Find where the given text appears and provide that cell's center as (X, Y) coordinate. 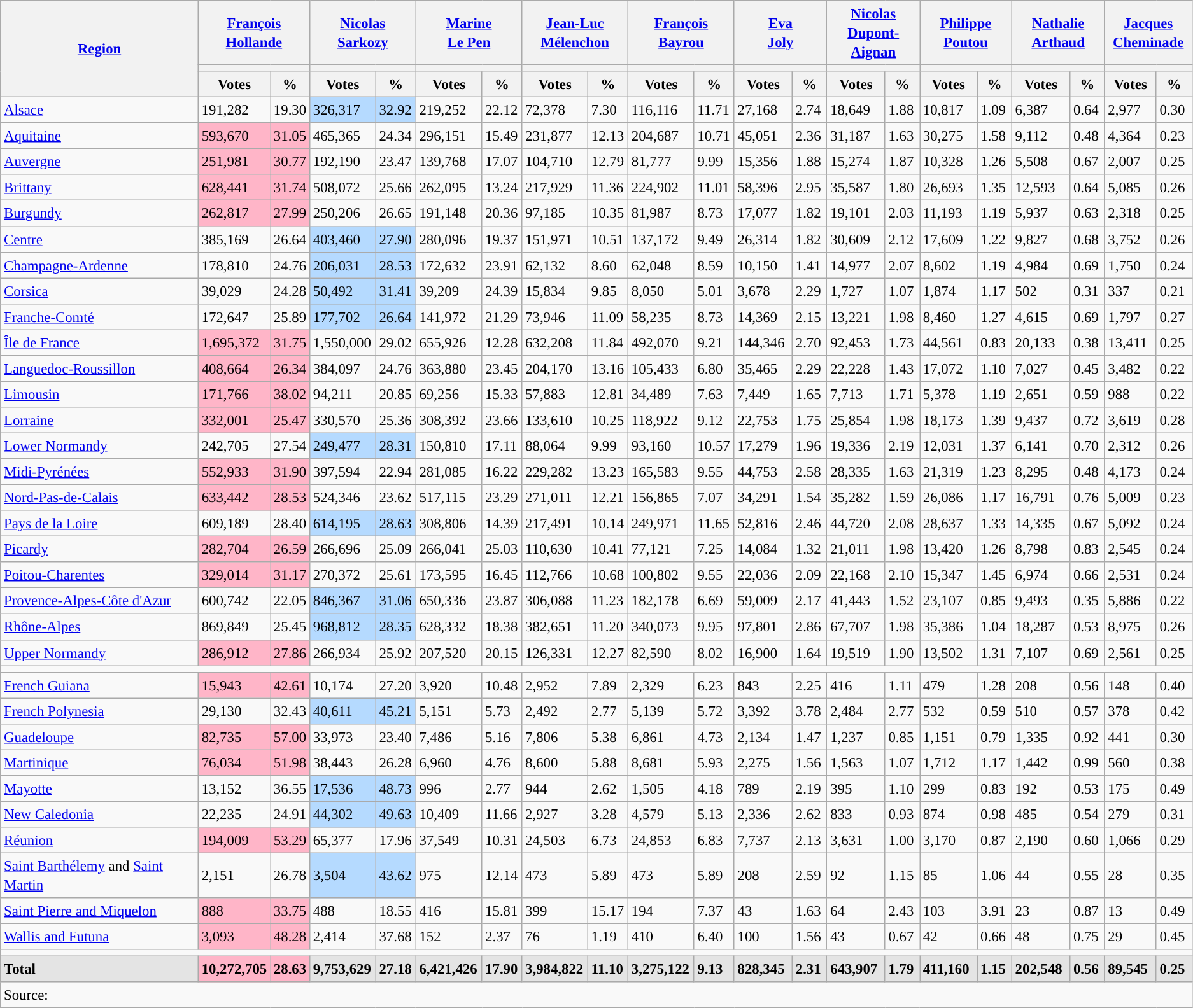
15,274 (856, 162)
49.63 (396, 815)
207,520 (449, 653)
35,587 (856, 187)
2.36 (809, 136)
65,377 (342, 840)
7,806 (555, 737)
485 (1040, 815)
12,593 (1040, 187)
2.74 (809, 111)
34,291 (763, 498)
42.61 (290, 685)
3,920 (449, 685)
Mayotte (99, 789)
25.89 (290, 317)
Saint Pierre and Miquelon (99, 911)
944 (555, 789)
5,085 (1131, 187)
23.91 (502, 265)
26,086 (949, 498)
502 (1040, 291)
10.57 (714, 445)
441 (1131, 737)
26.59 (290, 550)
93,160 (661, 445)
156,865 (661, 498)
48.28 (290, 937)
103 (949, 911)
29,130 (234, 711)
614,195 (342, 523)
2,151 (234, 876)
0.42 (1174, 711)
1,727 (856, 291)
968,812 (342, 627)
62,048 (661, 265)
32.43 (290, 711)
1.11 (902, 685)
3,170 (949, 840)
3,752 (1131, 239)
29.02 (396, 342)
22,753 (763, 420)
44,753 (763, 472)
11.09 (607, 317)
139,768 (449, 162)
1.80 (902, 187)
192,190 (342, 162)
1,874 (949, 291)
2.15 (809, 317)
9.21 (714, 342)
43.62 (396, 876)
206,031 (342, 265)
10.48 (502, 685)
44 (1040, 876)
31.90 (290, 472)
7.37 (714, 911)
39,209 (449, 291)
632,208 (555, 342)
73,946 (555, 317)
308,392 (449, 420)
39,029 (234, 291)
24.34 (396, 136)
219,252 (449, 111)
266,041 (449, 550)
337 (1131, 291)
NicolasDupont-Aignan (873, 33)
6,861 (661, 737)
270,372 (342, 575)
52,816 (763, 523)
Alsace (99, 111)
600,742 (234, 601)
12.21 (607, 498)
242,705 (234, 445)
30.77 (290, 162)
62,132 (555, 265)
Centre (99, 239)
10.31 (502, 840)
271,011 (555, 498)
2.70 (809, 342)
25.92 (396, 653)
94,211 (342, 395)
1,237 (856, 737)
650,336 (449, 601)
14,369 (763, 317)
6,960 (449, 762)
1,442 (1040, 762)
1.45 (994, 575)
843 (763, 685)
7.25 (714, 550)
10,272,705 (234, 970)
Region (99, 49)
20.15 (502, 653)
23 (1040, 911)
833 (856, 815)
828,345 (763, 970)
280,096 (449, 239)
10.25 (607, 420)
5,886 (1131, 601)
64 (856, 911)
633,442 (234, 498)
996 (449, 789)
1.52 (902, 601)
4,579 (661, 815)
281,085 (449, 472)
2.59 (809, 876)
45,051 (763, 136)
7.07 (714, 498)
36.55 (290, 789)
2,531 (1131, 575)
30,275 (949, 136)
31.74 (290, 187)
19.30 (290, 111)
15,356 (763, 162)
11.84 (607, 342)
105,433 (661, 369)
988 (1131, 395)
178,810 (234, 265)
EvaJoly (780, 33)
22.05 (290, 601)
846,367 (342, 601)
57,883 (555, 395)
13.24 (502, 187)
15.17 (607, 911)
0.28 (1174, 420)
151,971 (555, 239)
552,933 (234, 472)
1.59 (902, 498)
2.13 (809, 840)
524,346 (342, 498)
28,335 (856, 472)
250,206 (342, 214)
1.09 (994, 111)
133,610 (555, 420)
12.27 (607, 653)
14,084 (763, 550)
New Caledonia (99, 815)
411,160 (949, 970)
21,319 (949, 472)
10,409 (449, 815)
0.29 (1174, 840)
13,502 (949, 653)
3,984,822 (555, 970)
22,228 (856, 369)
18.38 (502, 627)
12.28 (502, 342)
217,929 (555, 187)
340,073 (661, 627)
23.66 (502, 420)
9,753,629 (342, 970)
10,817 (949, 111)
15,943 (234, 685)
14.39 (502, 523)
25.66 (396, 187)
57.00 (290, 737)
81,987 (661, 214)
2,336 (763, 815)
21,011 (856, 550)
2.31 (809, 970)
0.60 (1087, 840)
175 (1131, 789)
8,295 (1040, 472)
4,984 (1040, 265)
Rhône-Alpes (99, 627)
1.75 (809, 420)
2,484 (856, 711)
10.51 (607, 239)
40,611 (342, 711)
Wallis and Futuna (99, 937)
27.90 (396, 239)
3,619 (1131, 420)
14,977 (856, 265)
Auvergne (99, 162)
0.70 (1087, 445)
112,766 (555, 575)
5,151 (449, 711)
126,331 (555, 653)
10.35 (607, 214)
2,651 (1040, 395)
104,710 (555, 162)
17.11 (502, 445)
4,173 (1131, 472)
1.37 (994, 445)
French Guiana (99, 685)
1.23 (994, 472)
266,696 (342, 550)
2,977 (1131, 111)
2.17 (809, 601)
Saint Barthélemy and Saint Martin (99, 876)
1,563 (856, 762)
9,437 (1040, 420)
2.07 (902, 265)
262,095 (449, 187)
643,907 (856, 970)
306,088 (555, 601)
92 (856, 876)
0.75 (1087, 937)
0.79 (994, 737)
97,801 (763, 627)
37.68 (396, 937)
12.14 (502, 876)
24,853 (661, 840)
18,287 (1040, 627)
13.16 (607, 369)
144,346 (763, 342)
Provence-Alpes-Côte d'Azur (99, 601)
30,609 (856, 239)
8,602 (949, 265)
2,190 (1040, 840)
10.14 (607, 523)
329,014 (234, 575)
217,491 (555, 523)
25.03 (502, 550)
378 (1131, 711)
5,009 (1131, 498)
382,651 (555, 627)
4,615 (1040, 317)
1.43 (902, 369)
9,493 (1040, 601)
24.91 (290, 815)
8,798 (1040, 550)
1.06 (994, 876)
1.35 (994, 187)
11.10 (607, 970)
1.54 (809, 498)
7,107 (1040, 653)
1.41 (809, 265)
137,172 (661, 239)
44,302 (342, 815)
510 (1040, 711)
229,282 (555, 472)
6,421,426 (449, 970)
25.09 (396, 550)
41,443 (856, 601)
8.60 (607, 265)
10,328 (949, 162)
Pays de la Loire (99, 523)
655,926 (449, 342)
326,317 (342, 111)
2,952 (555, 685)
3.91 (994, 911)
19,101 (856, 214)
16,791 (1040, 498)
2.25 (809, 685)
25.47 (290, 420)
231,877 (555, 136)
888 (234, 911)
77,121 (661, 550)
18.55 (396, 911)
Nord-Pas-de-Calais (99, 498)
148 (1131, 685)
165,583 (661, 472)
NathalieArthaud (1058, 33)
17.07 (502, 162)
8,975 (1131, 627)
1.33 (994, 523)
28.40 (290, 523)
2.46 (809, 523)
58,396 (763, 187)
1.87 (902, 162)
15.33 (502, 395)
9.85 (607, 291)
42 (949, 937)
286,912 (234, 653)
11.71 (714, 111)
194,009 (234, 840)
6,141 (1040, 445)
34,489 (661, 395)
408,664 (234, 369)
1,335 (1040, 737)
6.23 (714, 685)
4.18 (714, 789)
7,486 (449, 737)
410 (661, 937)
5,378 (949, 395)
97,185 (555, 214)
399 (555, 911)
Franche-Comté (99, 317)
1,505 (661, 789)
2.10 (902, 575)
1.96 (809, 445)
2.37 (502, 937)
1.58 (994, 136)
1.79 (902, 970)
25.45 (290, 627)
1.31 (994, 653)
76,034 (234, 762)
0.98 (994, 815)
16.22 (502, 472)
7.30 (607, 111)
266,934 (342, 653)
9.95 (714, 627)
5.13 (714, 815)
PhilippePoutou (966, 33)
19,519 (856, 653)
85 (949, 876)
23.47 (396, 162)
35,282 (856, 498)
296,151 (449, 136)
JacquesCheminade (1148, 33)
28.31 (396, 445)
279 (1131, 815)
22.94 (396, 472)
53.29 (290, 840)
1,712 (949, 762)
Languedoc-Roussillon (99, 369)
72,378 (555, 111)
488 (342, 911)
0.21 (1174, 291)
8.59 (714, 265)
Martinique (99, 762)
13,411 (1131, 342)
192 (1040, 789)
16,900 (763, 653)
Île de France (99, 342)
100 (763, 937)
479 (949, 685)
1,797 (1131, 317)
118,922 (661, 420)
6.40 (714, 937)
35,465 (763, 369)
24,503 (555, 840)
15,347 (949, 575)
1,550,000 (342, 342)
4.73 (714, 737)
2,414 (342, 937)
Burgundy (99, 214)
152 (449, 937)
26.28 (396, 762)
0.68 (1087, 239)
204,170 (555, 369)
1.71 (902, 395)
0.40 (1174, 685)
19,336 (856, 445)
18,649 (856, 111)
92,453 (856, 342)
2,007 (1131, 162)
25.36 (396, 420)
330,570 (342, 420)
0.57 (1087, 711)
0.63 (1087, 214)
363,880 (449, 369)
465,365 (342, 136)
11,193 (949, 214)
4.76 (502, 762)
28.35 (396, 627)
0.72 (1087, 420)
11.20 (607, 627)
11.65 (714, 523)
609,189 (234, 523)
3,504 (342, 876)
24.28 (290, 291)
44,561 (949, 342)
Upper Normandy (99, 653)
6.73 (607, 840)
58,235 (661, 317)
38,443 (342, 762)
517,115 (449, 498)
9.49 (714, 239)
32.92 (396, 111)
26.34 (290, 369)
48.73 (396, 789)
15,834 (555, 291)
27,168 (763, 111)
1.32 (809, 550)
224,902 (661, 187)
3,275,122 (661, 970)
0.93 (902, 815)
2,312 (1131, 445)
6.83 (714, 840)
17,536 (342, 789)
18,173 (949, 420)
Total (99, 970)
35,386 (949, 627)
28,637 (949, 523)
5,139 (661, 711)
0.99 (1087, 762)
16.45 (502, 575)
Champagne-Ardenne (99, 265)
12.13 (607, 136)
22,168 (856, 575)
5,508 (1040, 162)
0.76 (1087, 498)
27.99 (290, 214)
593,670 (234, 136)
0.55 (1087, 876)
975 (449, 876)
88,064 (555, 445)
Jean-LucMélenchon (575, 33)
2.08 (902, 523)
31.75 (290, 342)
2,561 (1131, 653)
150,810 (449, 445)
27.20 (396, 685)
13,152 (234, 789)
9,112 (1040, 136)
262,817 (234, 214)
69,256 (449, 395)
1.64 (809, 653)
1.73 (902, 342)
31.06 (396, 601)
171,766 (234, 395)
532 (949, 711)
8,050 (661, 291)
14,335 (1040, 523)
22.12 (502, 111)
22,036 (763, 575)
33,973 (342, 737)
2.03 (902, 214)
3,093 (234, 937)
628,441 (234, 187)
7.63 (714, 395)
2,545 (1131, 550)
3,631 (856, 840)
Réunion (99, 840)
1.04 (994, 627)
3.78 (809, 711)
12,031 (949, 445)
2.43 (902, 911)
7,027 (1040, 369)
8,460 (949, 317)
141,972 (449, 317)
1.39 (994, 420)
23.87 (502, 601)
81,777 (661, 162)
6.69 (714, 601)
20.36 (502, 214)
5.88 (607, 762)
38.02 (290, 395)
29 (1131, 937)
194 (661, 911)
23.29 (502, 498)
17,279 (763, 445)
7,737 (763, 840)
Aquitaine (99, 136)
789 (763, 789)
23.40 (396, 737)
9.12 (714, 420)
0.27 (1174, 317)
2,318 (1131, 214)
6,974 (1040, 575)
Lorraine (99, 420)
23,107 (949, 601)
26.65 (396, 214)
24.39 (502, 291)
1.22 (994, 239)
1,151 (949, 737)
10.41 (607, 550)
182,178 (661, 601)
19.37 (502, 239)
13 (1131, 911)
1,695,372 (234, 342)
67,707 (856, 627)
385,169 (234, 239)
27.86 (290, 653)
10,150 (763, 265)
0.54 (1087, 815)
Limousin (99, 395)
6.80 (714, 369)
492,070 (661, 342)
50,492 (342, 291)
2,927 (555, 815)
27.54 (290, 445)
1.28 (994, 685)
20,133 (1040, 342)
23.62 (396, 498)
2.86 (809, 627)
7,713 (856, 395)
Lower Normandy (99, 445)
2.95 (809, 187)
25.61 (396, 575)
31,187 (856, 136)
395 (856, 789)
17.90 (502, 970)
Midi-Pyrénées (99, 472)
13,221 (856, 317)
48 (1040, 937)
11.66 (502, 815)
0.92 (1087, 737)
23.45 (502, 369)
15.81 (502, 911)
French Polynesia (99, 711)
1,066 (1131, 840)
13,420 (949, 550)
51.98 (290, 762)
5.01 (714, 291)
874 (949, 815)
2.58 (809, 472)
44,720 (856, 523)
31.05 (290, 136)
110,630 (555, 550)
249,477 (342, 445)
5.38 (607, 737)
2.09 (809, 575)
17.96 (396, 840)
FrançoisBayrou (681, 33)
249,971 (661, 523)
Brittany (99, 187)
5,092 (1131, 523)
204,687 (661, 136)
6,387 (1040, 111)
8,600 (555, 762)
1.00 (902, 840)
Picardy (99, 550)
5.16 (502, 737)
37,549 (449, 840)
560 (1131, 762)
384,097 (342, 369)
33.75 (290, 911)
9.13 (714, 970)
7,449 (763, 395)
508,072 (342, 187)
3,678 (763, 291)
31.17 (290, 575)
191,148 (449, 214)
2,492 (555, 711)
10,174 (342, 685)
17,072 (949, 369)
Corsica (99, 291)
17,609 (949, 239)
1.27 (994, 317)
3,482 (1131, 369)
10.68 (607, 575)
2,329 (661, 685)
13.23 (607, 472)
12.81 (607, 395)
3.28 (607, 815)
89,545 (1131, 970)
20.85 (396, 395)
2,134 (763, 737)
12.79 (607, 162)
17,077 (763, 214)
3,392 (763, 711)
7.89 (607, 685)
5.93 (714, 762)
11.23 (607, 601)
22,235 (234, 815)
869,849 (234, 627)
1.47 (809, 737)
25,854 (856, 420)
82,735 (234, 737)
59,009 (763, 601)
15.49 (502, 136)
28 (1131, 876)
21.29 (502, 317)
27.18 (396, 970)
76 (555, 937)
82,590 (661, 653)
173,595 (449, 575)
11.36 (607, 187)
1.90 (902, 653)
172,647 (234, 317)
5.72 (714, 711)
308,806 (449, 523)
26,314 (763, 239)
251,981 (234, 162)
5.73 (502, 711)
1.65 (809, 395)
Guadeloupe (99, 737)
26.78 (290, 876)
11.01 (714, 187)
MarineLe Pen (469, 33)
Poitou-Charentes (99, 575)
397,594 (342, 472)
177,702 (342, 317)
FrançoisHollande (253, 33)
403,460 (342, 239)
332,001 (234, 420)
9,827 (1040, 239)
172,632 (449, 265)
191,282 (234, 111)
100,802 (661, 575)
NicolasSarkozy (363, 33)
2,275 (763, 762)
202,548 (1040, 970)
31.41 (396, 291)
5,937 (1040, 214)
2.12 (902, 239)
282,704 (234, 550)
8.02 (714, 653)
628,332 (449, 627)
26,693 (949, 187)
299 (949, 789)
10.71 (714, 136)
1,750 (1131, 265)
45.21 (396, 711)
116,116 (661, 111)
8,681 (661, 762)
4,364 (1131, 136)
